Output the [X, Y] coordinate of the center of the cell containing the given text.  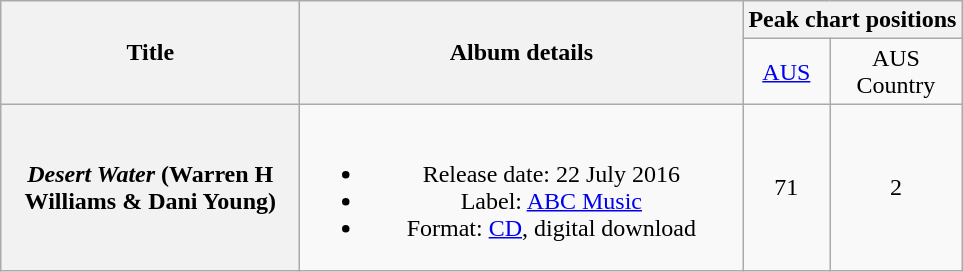
Peak chart positions [852, 20]
AUSCountry [896, 72]
AUS [786, 72]
Title [150, 52]
Album details [522, 52]
71 [786, 188]
2 [896, 188]
Desert Water (Warren H Williams & Dani Young) [150, 188]
Release date: 22 July 2016Label: ABC MusicFormat: CD, digital download [522, 188]
